Output the (x, y) coordinate of the center of the cell containing the given text.  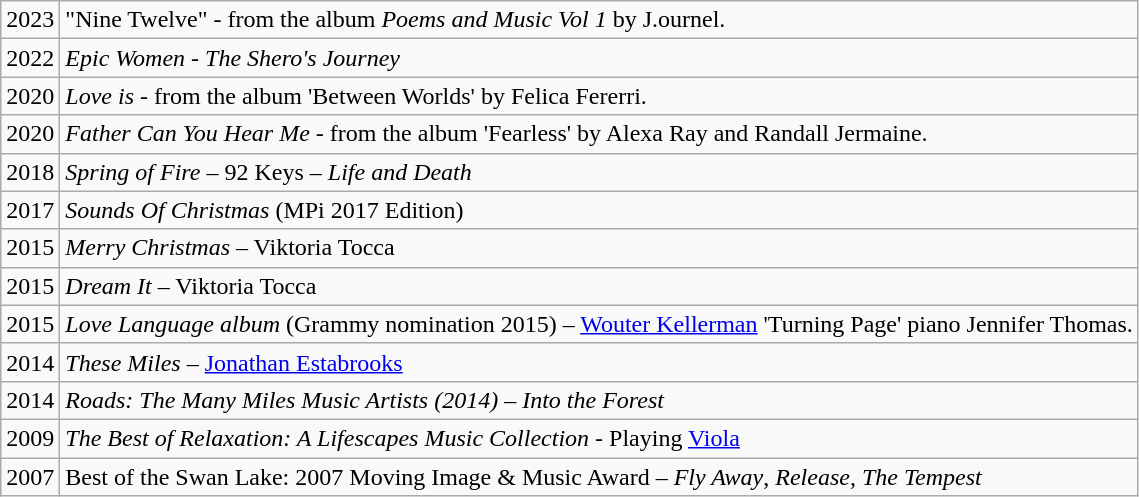
2009 (30, 438)
Dream It – Viktoria Tocca (600, 286)
Spring of Fire – 92 Keys – Life and Death (600, 172)
Roads: The Many Miles Music Artists (2014) – Into the Forest (600, 400)
2022 (30, 58)
2023 (30, 20)
2007 (30, 477)
Love is - from the album 'Between Worlds' by Felica Fererri. (600, 96)
The Best of Relaxation: A Lifescapes Music Collection - Playing Viola (600, 438)
Epic Women - The Shero's Journey (600, 58)
Father Can You Hear Me - from the album 'Fearless' by Alexa Ray and Randall Jermaine. (600, 134)
"Nine Twelve" - from the album Poems and Music Vol 1 by J.ournel. (600, 20)
Best of the Swan Lake: 2007 Moving Image & Music Award – Fly Away, Release, The Tempest (600, 477)
These Miles – Jonathan Estabrooks (600, 362)
Merry Christmas – Viktoria Tocca (600, 248)
2018 (30, 172)
2017 (30, 210)
Sounds Of Christmas (MPi 2017 Edition) (600, 210)
Love Language album (Grammy nomination 2015) – Wouter Kellerman 'Turning Page' piano Jennifer Thomas. (600, 324)
